Determine the [x, y] coordinate at the center of the cell enclosing the given text.  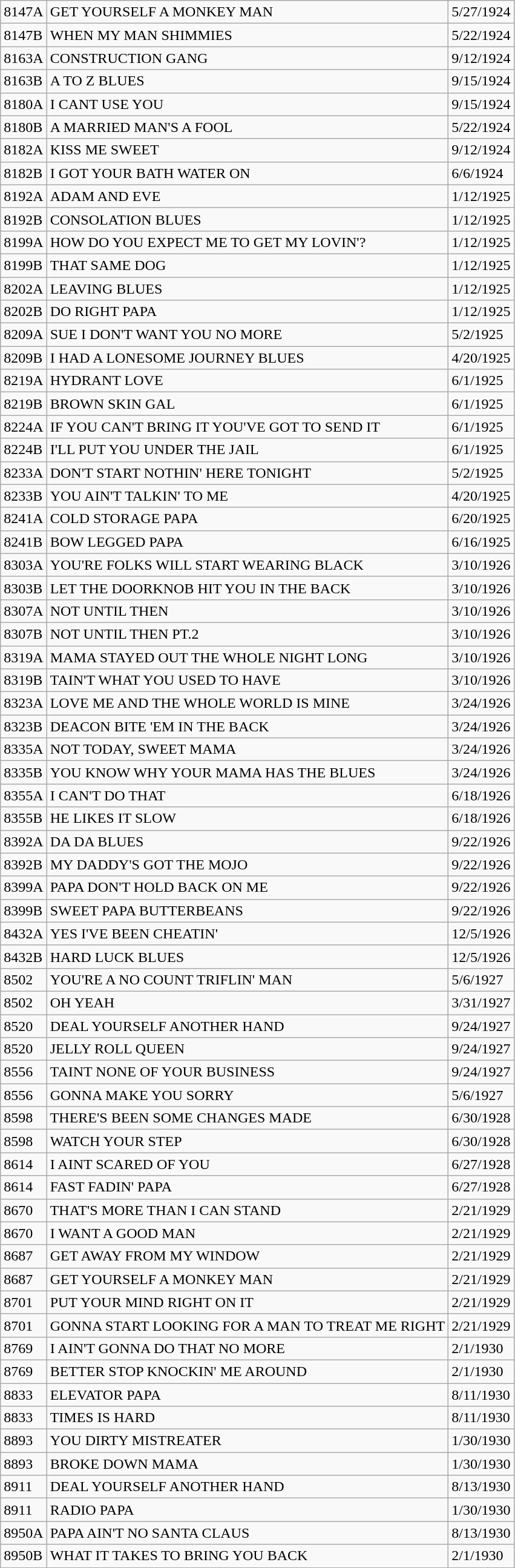
8241A [24, 519]
8335B [24, 772]
ELEVATOR PAPA [248, 1394]
I WANT A GOOD MAN [248, 1233]
8199A [24, 242]
I GOT YOUR BATH WATER ON [248, 173]
HE LIKES IT SLOW [248, 819]
WATCH YOUR STEP [248, 1141]
8432A [24, 934]
8202A [24, 289]
NOT UNTIL THEN [248, 611]
BROKE DOWN MAMA [248, 1464]
8233A [24, 473]
8192B [24, 219]
WHAT IT TAKES TO BRING YOU BACK [248, 1556]
I AINT SCARED OF YOU [248, 1164]
8202B [24, 312]
8303B [24, 588]
8199B [24, 265]
8147A [24, 12]
8219B [24, 404]
8233B [24, 496]
KISS ME SWEET [248, 150]
8950A [24, 1533]
8950B [24, 1556]
6/20/1925 [481, 519]
YOU DIRTY MISTREATER [248, 1441]
DO RIGHT PAPA [248, 312]
YOU AIN'T TALKIN' TO ME [248, 496]
8182A [24, 150]
8319B [24, 680]
GONNA START LOOKING FOR A MAN TO TREAT ME RIGHT [248, 1325]
ADAM AND EVE [248, 196]
FAST FADIN' PAPA [248, 1187]
6/6/1924 [481, 173]
8319A [24, 657]
8307A [24, 611]
3/31/1927 [481, 1003]
YOU'RE A NO COUNT TRIFLIN' MAN [248, 980]
DEACON BITE 'EM IN THE BACK [248, 726]
HOW DO YOU EXPECT ME TO GET MY LOVIN'? [248, 242]
A TO Z BLUES [248, 81]
8392A [24, 842]
NOT UNTIL THEN PT.2 [248, 634]
TAINT NONE OF YOUR BUSINESS [248, 1072]
8432B [24, 957]
8182B [24, 173]
LEAVING BLUES [248, 289]
JELLY ROLL QUEEN [248, 1049]
8241B [24, 542]
PAPA DON'T HOLD BACK ON ME [248, 888]
8335A [24, 749]
DON'T START NOTHIN' HERE TONIGHT [248, 473]
8399B [24, 911]
BETTER STOP KNOCKIN' ME AROUND [248, 1371]
RADIO PAPA [248, 1510]
8219A [24, 381]
8303A [24, 565]
THERE'S BEEN SOME CHANGES MADE [248, 1118]
IF YOU CAN'T BRING IT YOU'VE GOT TO SEND IT [248, 427]
GET AWAY FROM MY WINDOW [248, 1256]
HYDRANT LOVE [248, 381]
THAT SAME DOG [248, 265]
8355A [24, 796]
8323B [24, 726]
5/27/1924 [481, 12]
MY DADDY'S GOT THE MOJO [248, 865]
I AIN'T GONNA DO THAT NO MORE [248, 1348]
YES I'VE BEEN CHEATIN' [248, 934]
YOU KNOW WHY YOUR MAMA HAS THE BLUES [248, 772]
WHEN MY MAN SHIMMIES [248, 35]
CONSTRUCTION GANG [248, 58]
I'LL PUT YOU UNDER THE JAIL [248, 450]
8192A [24, 196]
LOVE ME AND THE WHOLE WORLD IS MINE [248, 703]
BOW LEGGED PAPA [248, 542]
YOU'RE FOLKS WILL START WEARING BLACK [248, 565]
8399A [24, 888]
8163B [24, 81]
PUT YOUR MIND RIGHT ON IT [248, 1302]
8163A [24, 58]
TIMES IS HARD [248, 1418]
HARD LUCK BLUES [248, 957]
8209B [24, 358]
8323A [24, 703]
I HAD A LONESOME JOURNEY BLUES [248, 358]
THAT'S MORE THAN I CAN STAND [248, 1210]
SWEET PAPA BUTTERBEANS [248, 911]
8392B [24, 865]
DA DA BLUES [248, 842]
OH YEAH [248, 1003]
6/16/1925 [481, 542]
LET THE DOORKNOB HIT YOU IN THE BACK [248, 588]
GONNA MAKE YOU SORRY [248, 1095]
PAPA AIN'T NO SANTA CLAUS [248, 1533]
CONSOLATION BLUES [248, 219]
8224A [24, 427]
BROWN SKIN GAL [248, 404]
8209A [24, 335]
8180B [24, 127]
SUE I DON'T WANT YOU NO MORE [248, 335]
8147B [24, 35]
COLD STORAGE PAPA [248, 519]
8224B [24, 450]
TAIN'T WHAT YOU USED TO HAVE [248, 680]
NOT TODAY, SWEET MAMA [248, 749]
MAMA STAYED OUT THE WHOLE NIGHT LONG [248, 657]
8180A [24, 104]
I CAN'T DO THAT [248, 796]
I CANT USE YOU [248, 104]
8355B [24, 819]
A MARRIED MAN'S A FOOL [248, 127]
8307B [24, 634]
